Locate the cell with the specified text and output its (x, y) center coordinate. 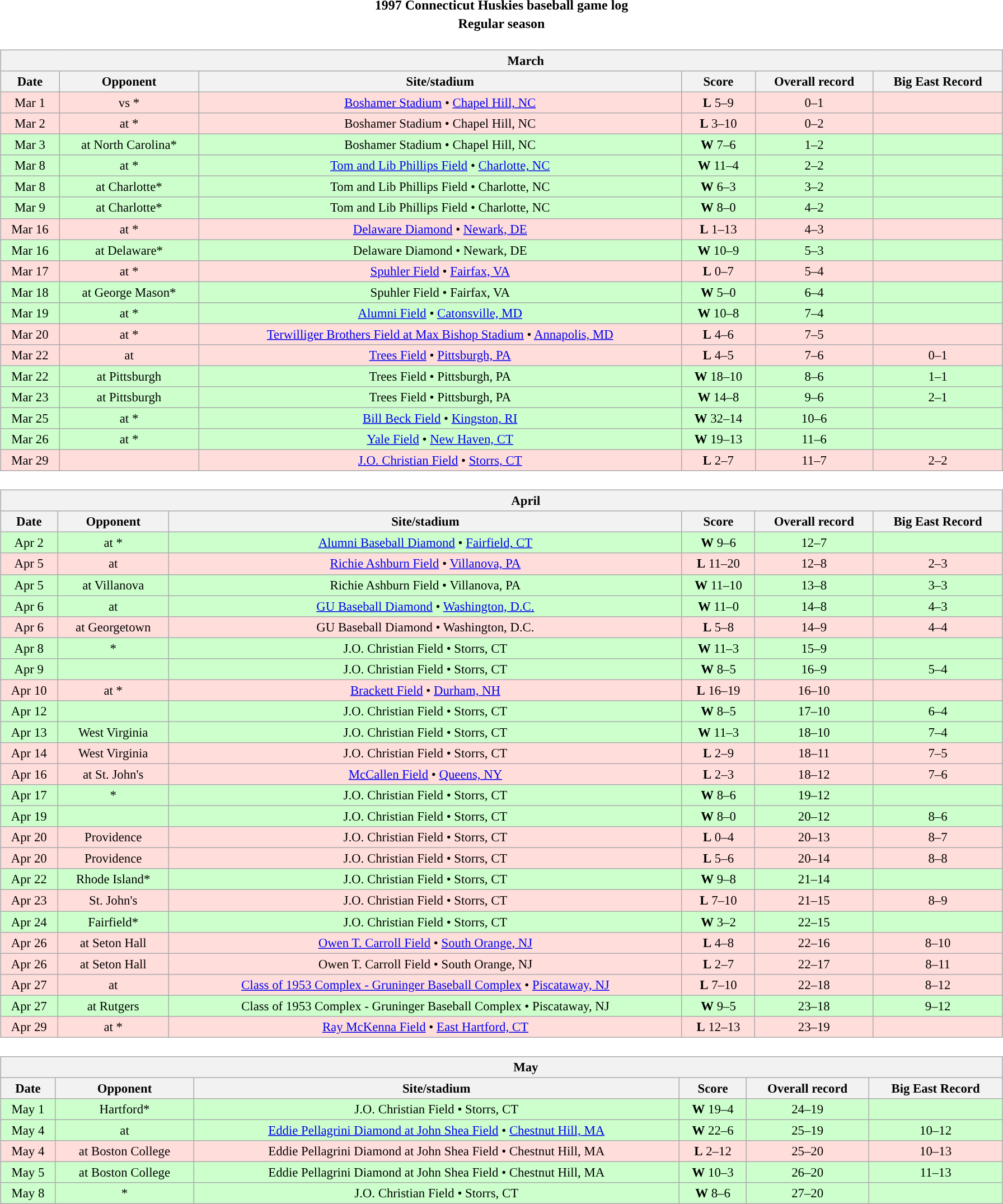
L 16–19 (719, 690)
Ray McKenna Field • East Hartford, CT (425, 1027)
Mar 9 (30, 208)
Mar 29 (30, 461)
9–12 (938, 1006)
20–12 (814, 817)
Apr 10 (29, 690)
W 19–4 (713, 1109)
at George Mason* (129, 292)
Mar 3 (30, 145)
Alumni Baseball Diamond • Fairfield, CT (425, 543)
L 11–20 (719, 564)
Apr 9 (29, 669)
Mar 17 (30, 271)
22–17 (814, 964)
27–20 (808, 1193)
at Rutgers (113, 1006)
Rhode Island* (113, 879)
Apr 22 (29, 879)
W 11–4 (719, 166)
15–9 (814, 648)
May (501, 1067)
10–13 (936, 1151)
Mar 1 (30, 102)
Apr 12 (29, 711)
L 5–8 (719, 627)
Terwilliger Brothers Field at Max Bishop Stadium • Annapolis, MD (440, 334)
W 6–3 (719, 187)
W 10–8 (719, 313)
25–20 (808, 1151)
Hartford* (124, 1109)
3–2 (814, 187)
L 2–3 (719, 774)
April (501, 501)
L 3–10 (719, 124)
20–13 (814, 837)
W 9–5 (719, 1006)
W 9–6 (719, 543)
Bill Beck Field • Kingston, RI (440, 418)
14–9 (814, 627)
11–7 (814, 461)
L 4–5 (719, 355)
W 19–13 (719, 439)
Apr 23 (29, 901)
W 11–0 (719, 606)
L 12–13 (719, 1027)
0–2 (814, 124)
Mar 26 (30, 439)
26–20 (808, 1173)
Apr 19 (29, 817)
23–18 (814, 1006)
Brackett Field • Durham, NH (425, 690)
16–9 (814, 669)
2–1 (938, 397)
20–14 (814, 859)
at Villanova (113, 585)
18–12 (814, 774)
Mar 23 (30, 397)
May 5 (28, 1173)
11–13 (936, 1173)
12–8 (814, 564)
4–4 (938, 627)
Apr 8 (29, 648)
W 14–8 (719, 397)
22–18 (814, 985)
W 9–8 (719, 879)
Apr 13 (29, 732)
5–3 (814, 250)
25–19 (808, 1130)
8–9 (938, 901)
16–10 (814, 690)
3–3 (938, 585)
21–14 (814, 879)
at Georgetown (113, 627)
W 3–2 (719, 922)
Apr 14 (29, 753)
Apr 16 (29, 774)
8–7 (938, 837)
McCallen Field • Queens, NY (425, 774)
L 5–6 (719, 859)
W 18–10 (719, 376)
Fairfield* (113, 922)
19–12 (814, 795)
March (501, 60)
at Delaware* (129, 250)
8–11 (938, 964)
W 11–10 (719, 585)
W 5–0 (719, 292)
Apr 29 (29, 1027)
10–12 (936, 1130)
Apr 24 (29, 922)
May 8 (28, 1193)
W 7–6 (719, 145)
23–19 (814, 1027)
L 5–9 (719, 102)
L 0–7 (719, 271)
L 1–13 (719, 229)
18–11 (814, 753)
1–2 (814, 145)
W 10–9 (719, 250)
8–12 (938, 985)
Mar 18 (30, 292)
10–6 (814, 418)
8–8 (938, 859)
4–2 (814, 208)
21–15 (814, 901)
24–19 (808, 1109)
11–6 (814, 439)
Mar 20 (30, 334)
1–1 (938, 376)
vs * (129, 102)
St. John's (113, 901)
L 0–4 (719, 837)
22–15 (814, 922)
Apr 2 (29, 543)
L 2–12 (713, 1151)
Alumni Field • Catonsville, MD (440, 313)
L 4–6 (719, 334)
12–7 (814, 543)
2–3 (938, 564)
L 2–9 (719, 753)
13–8 (814, 585)
Apr 17 (29, 795)
9–6 (814, 397)
at St. John's (113, 774)
May 1 (28, 1109)
22–16 (814, 943)
17–10 (814, 711)
L 4–8 (719, 943)
8–10 (938, 943)
W 10–3 (713, 1173)
18–10 (814, 732)
Mar 25 (30, 418)
Mar 2 (30, 124)
W 32–14 (719, 418)
Mar 19 (30, 313)
Yale Field • New Haven, CT (440, 439)
W 22–6 (713, 1130)
14–8 (814, 606)
at North Carolina* (129, 145)
